Return the [x, y] coordinate for the center point of the cell that contains the specified text.  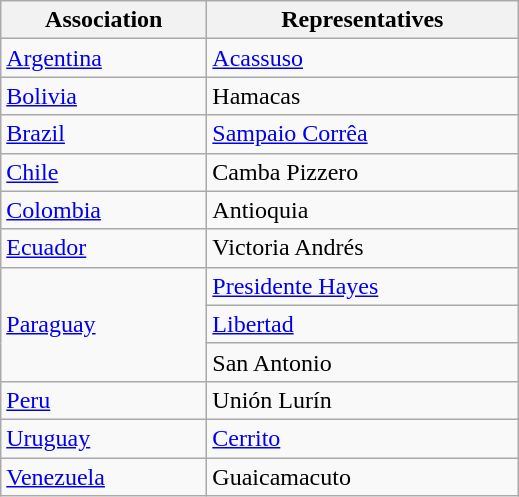
Cerrito [362, 438]
Paraguay [104, 324]
Venezuela [104, 477]
Brazil [104, 134]
Camba Pizzero [362, 172]
Unión Lurín [362, 400]
Ecuador [104, 248]
Antioquia [362, 210]
Peru [104, 400]
Chile [104, 172]
Guaicamacuto [362, 477]
Association [104, 20]
Colombia [104, 210]
Sampaio Corrêa [362, 134]
Acassuso [362, 58]
Bolivia [104, 96]
Uruguay [104, 438]
San Antonio [362, 362]
Hamacas [362, 96]
Presidente Hayes [362, 286]
Representatives [362, 20]
Argentina [104, 58]
Libertad [362, 324]
Victoria Andrés [362, 248]
